Extract the (X, Y) coordinate from the center of the cell holding the provided text.  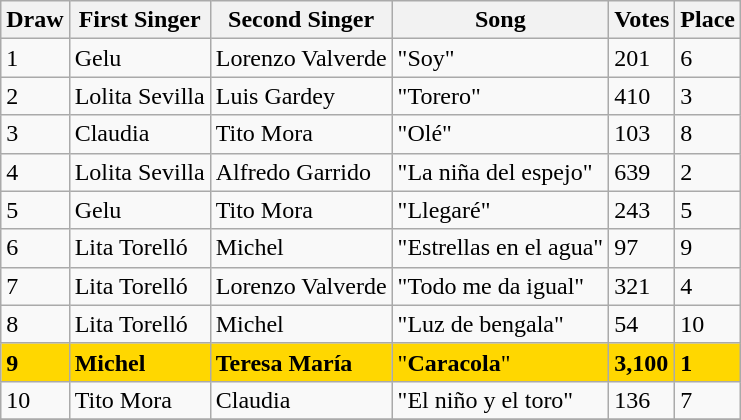
Place (708, 20)
Luis Gardey (301, 96)
201 (642, 58)
Draw (35, 20)
"El niño y el toro" (500, 400)
Votes (642, 20)
"La niña del espejo" (500, 172)
"Luz de bengala" (500, 324)
97 (642, 248)
Song (500, 20)
Alfredo Garrido (301, 172)
First Singer (140, 20)
"Todo me da igual" (500, 286)
3,100 (642, 362)
"Estrellas en el agua" (500, 248)
"Olé" (500, 134)
Second Singer (301, 20)
410 (642, 96)
54 (642, 324)
"Torero" (500, 96)
"Llegaré" (500, 210)
321 (642, 286)
136 (642, 400)
"Soy" (500, 58)
243 (642, 210)
"Caracola" (500, 362)
639 (642, 172)
Teresa María (301, 362)
103 (642, 134)
